Determine the [X, Y] coordinate at the center of the cell enclosing the given text.  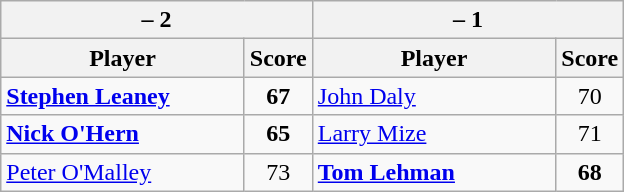
68 [590, 172]
Tom Lehman [434, 172]
– 2 [157, 20]
70 [590, 96]
Stephen Leaney [123, 96]
73 [278, 172]
67 [278, 96]
Larry Mize [434, 134]
John Daly [434, 96]
Nick O'Hern [123, 134]
Peter O'Malley [123, 172]
71 [590, 134]
65 [278, 134]
– 1 [468, 20]
